Scan for the cell matching the given text and deliver its (x, y) coordinate at center. 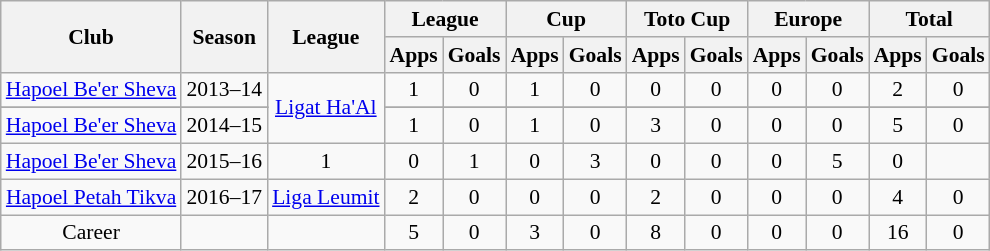
2013–14 (224, 90)
Toto Cup (688, 19)
Club (92, 36)
Ligat Ha'Al (326, 108)
Cup (566, 19)
4 (898, 197)
Career (92, 233)
8 (656, 233)
Season (224, 36)
2016–17 (224, 197)
Europe (808, 19)
Hapoel Petah Tikva (92, 197)
16 (898, 233)
2015–16 (224, 162)
2014–15 (224, 126)
Liga Leumit (326, 197)
Total (930, 19)
